Extract the [X, Y] coordinate from the center of the cell holding the provided text.  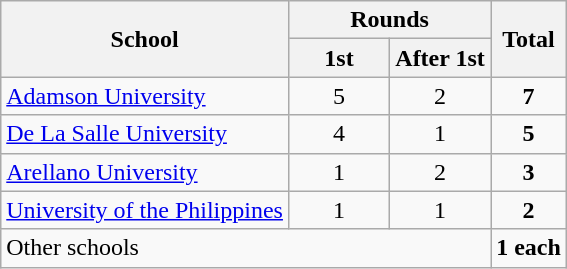
De La Salle University [145, 134]
Rounds [389, 20]
Arellano University [145, 172]
3 [529, 172]
University of the Philippines [145, 210]
School [145, 39]
Total [529, 39]
1st [338, 58]
After 1st [440, 58]
Other schools [246, 248]
7 [529, 96]
1 each [529, 248]
4 [338, 134]
Adamson University [145, 96]
